For the text-containing cell, return its midpoint in (x, y) coordinate format. 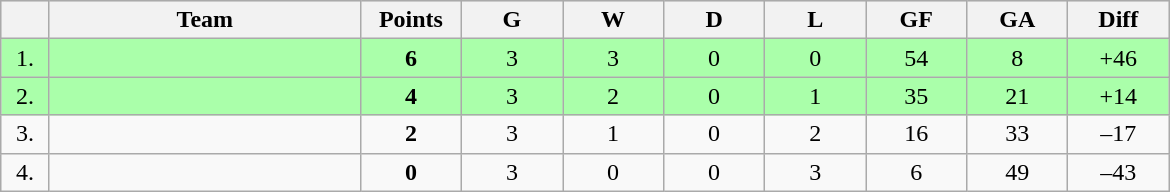
G (512, 20)
1. (26, 58)
D (714, 20)
+14 (1118, 96)
GF (916, 20)
–43 (1118, 172)
35 (916, 96)
3. (26, 134)
21 (1018, 96)
4 (410, 96)
33 (1018, 134)
2. (26, 96)
+46 (1118, 58)
GA (1018, 20)
L (816, 20)
54 (916, 58)
–17 (1118, 134)
Points (410, 20)
8 (1018, 58)
Team (204, 20)
Diff (1118, 20)
4. (26, 172)
16 (916, 134)
W (612, 20)
49 (1018, 172)
